Capture the cell that displays the provided text and extract its (x, y) central coordinate. 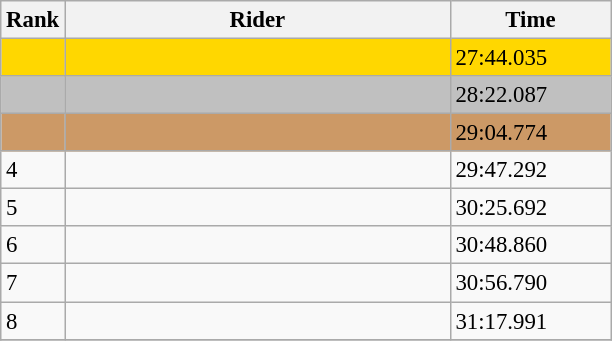
Rider (258, 20)
30:56.790 (530, 283)
30:25.692 (530, 208)
Time (530, 20)
29:47.292 (530, 170)
28:22.087 (530, 95)
8 (33, 321)
7 (33, 283)
6 (33, 245)
Rank (33, 20)
5 (33, 208)
27:44.035 (530, 58)
31:17.991 (530, 321)
29:04.774 (530, 133)
30:48.860 (530, 245)
4 (33, 170)
